Scan for the cell matching the given text and deliver its (x, y) coordinate at center. 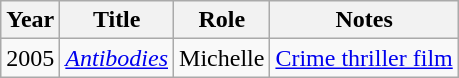
Role (222, 20)
Notes (364, 20)
2005 (30, 58)
Year (30, 20)
Antibodies (117, 58)
Title (117, 20)
Crime thriller film (364, 58)
Michelle (222, 58)
